Pinpoint the cell where the given text exists, returning its [x, y] midpoint coordinate. 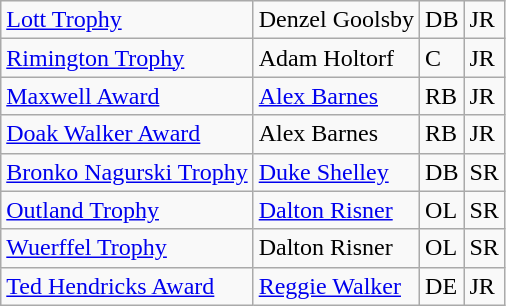
DE [442, 286]
Rimington Trophy [127, 58]
Ted Hendricks Award [127, 286]
Adam Holtorf [336, 58]
Wuerffel Trophy [127, 248]
Doak Walker Award [127, 134]
C [442, 58]
Reggie Walker [336, 286]
Bronko Nagurski Trophy [127, 172]
Maxwell Award [127, 96]
Denzel Goolsby [336, 20]
Duke Shelley [336, 172]
Lott Trophy [127, 20]
Outland Trophy [127, 210]
